Find where the given text appears and provide that cell's center as (x, y) coordinate. 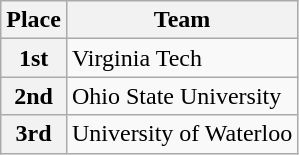
Team (182, 20)
Virginia Tech (182, 58)
3rd (34, 134)
University of Waterloo (182, 134)
2nd (34, 96)
Ohio State University (182, 96)
Place (34, 20)
1st (34, 58)
